Return (X, Y) of the center of cell containing provided text 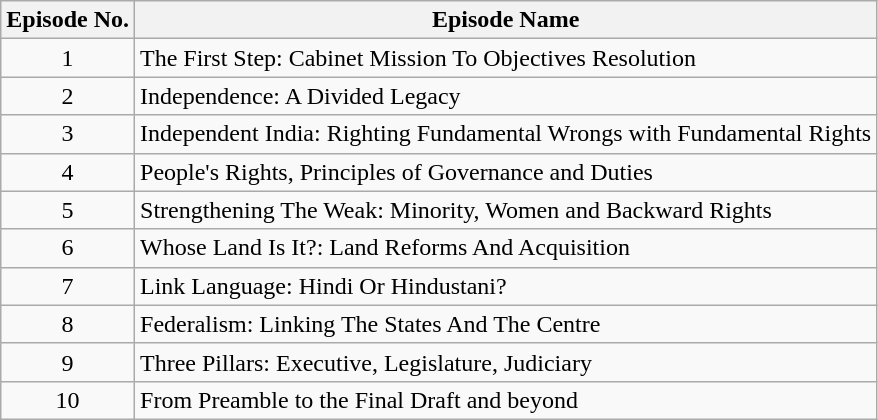
People's Rights, Principles of Governance and Duties (506, 172)
4 (68, 172)
Independence: A Divided Legacy (506, 96)
Link Language: Hindi Or Hindustani? (506, 286)
Episode No. (68, 20)
Federalism: Linking The States And The Centre (506, 324)
2 (68, 96)
8 (68, 324)
Independent India: Righting Fundamental Wrongs with Fundamental Rights (506, 134)
From Preamble to the Final Draft and beyond (506, 400)
6 (68, 248)
3 (68, 134)
7 (68, 286)
Strengthening The Weak: Minority, Women and Backward Rights (506, 210)
9 (68, 362)
5 (68, 210)
Whose Land Is It?: Land Reforms And Acquisition (506, 248)
1 (68, 58)
The First Step: Cabinet Mission To Objectives Resolution (506, 58)
10 (68, 400)
Episode Name (506, 20)
Three Pillars: Executive, Legislature, Judiciary (506, 362)
